From the cell containing the given text, extract its center point as [X, Y] coordinate. 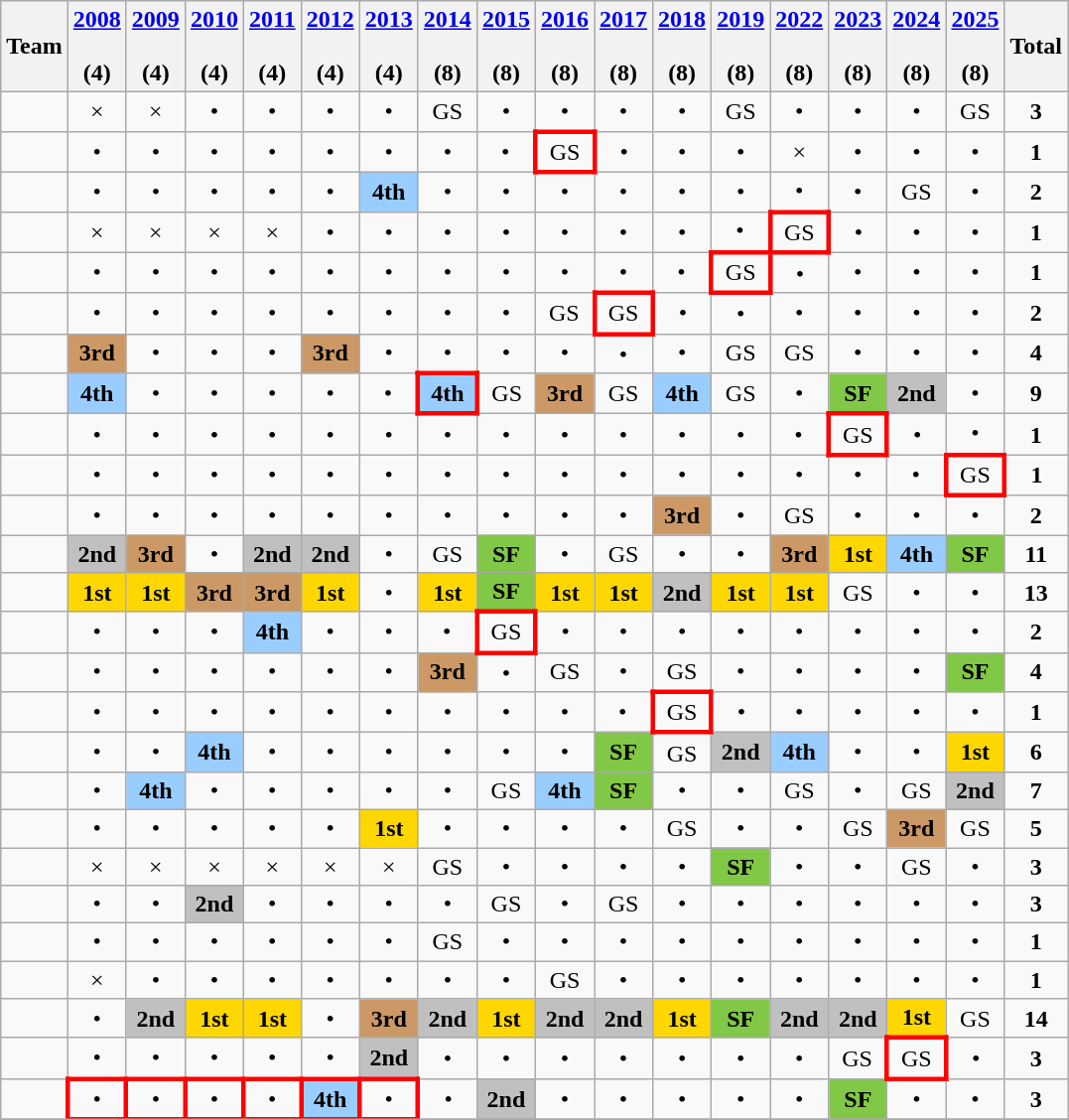
2015 (8) [506, 47]
14 [1036, 1019]
2009 (4) [155, 47]
13 [1036, 593]
Total [1036, 47]
2023 (8) [858, 47]
2022 (8) [800, 47]
2018 (8) [683, 47]
2013 (4) [389, 47]
2014 (8) [447, 47]
2012 (4) [330, 47]
2024 (8) [917, 47]
7 [1036, 790]
Team [35, 47]
2019 (8) [740, 47]
6 [1036, 753]
2017 (8) [623, 47]
2011 (4) [272, 47]
2008 (4) [97, 47]
2025 (8) [975, 47]
11 [1036, 553]
9 [1036, 393]
2016 (8) [564, 47]
2010 (4) [214, 47]
5 [1036, 828]
